Detect which cell encompasses the target text, then output its [X, Y] center coordinate. 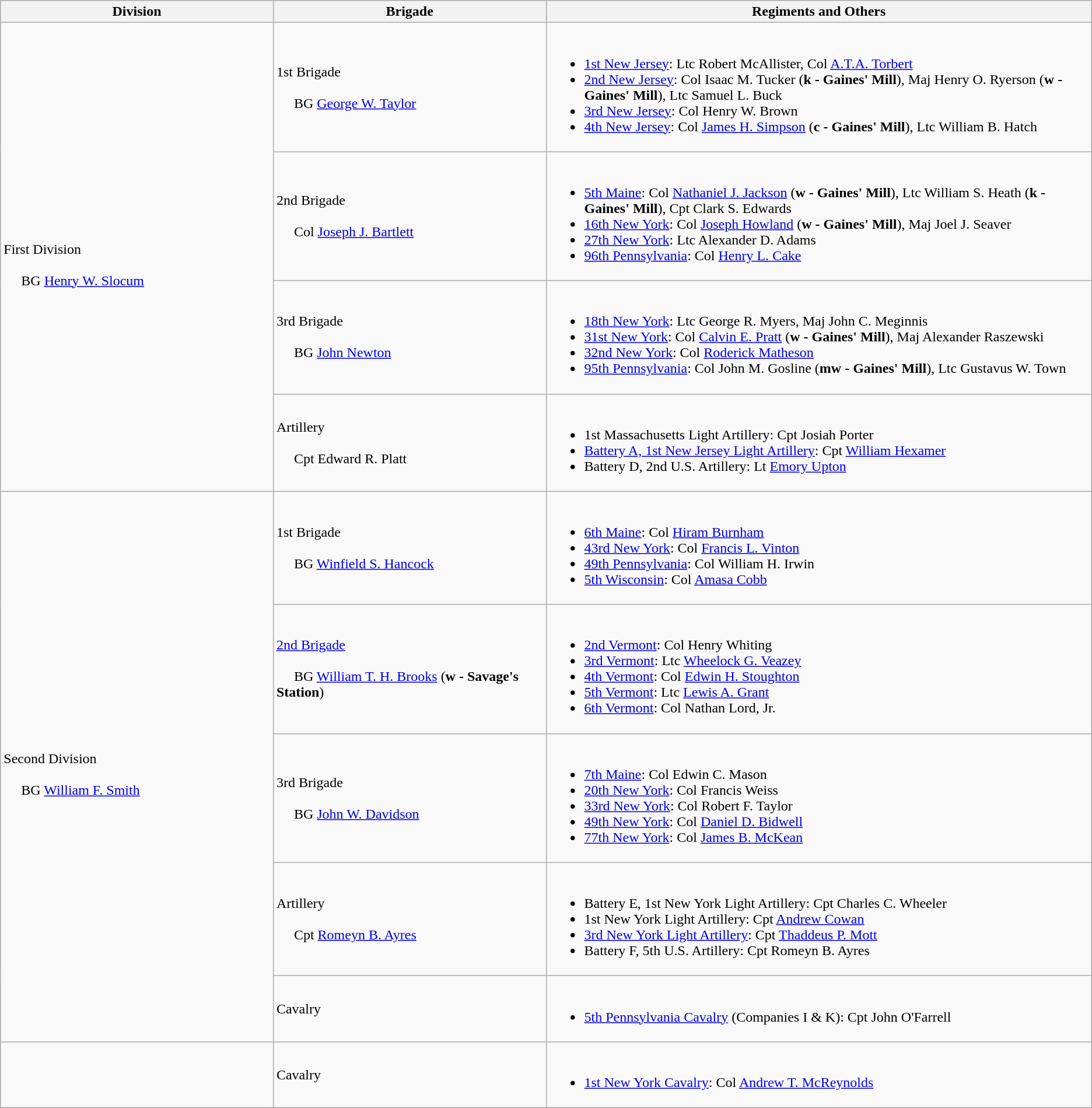
1st Brigade BG Winfield S. Hancock [409, 548]
1st Brigade BG George W. Taylor [409, 88]
5th Pennsylvania Cavalry (Companies I & K): Cpt John O'Farrell [819, 1008]
2nd Brigade BG William T. H. Brooks (w - Savage's Station) [409, 669]
Artillery Cpt Edward R. Platt [409, 442]
Regiments and Others [819, 12]
1st New York Cavalry: Col Andrew T. McReynolds [819, 1075]
Division [137, 12]
3rd Brigade BG John Newton [409, 337]
Second Division BG William F. Smith [137, 767]
2nd Brigade Col Joseph J. Bartlett [409, 216]
Brigade [409, 12]
6th Maine: Col Hiram Burnham43rd New York: Col Francis L. Vinton49th Pennsylvania: Col William H. Irwin5th Wisconsin: Col Amasa Cobb [819, 548]
3rd Brigade BG John W. Davidson [409, 798]
Artillery Cpt Romeyn B. Ayres [409, 919]
First Division BG Henry W. Slocum [137, 257]
